Provide the [x, y] coordinate of the cell's center where the given text is located.  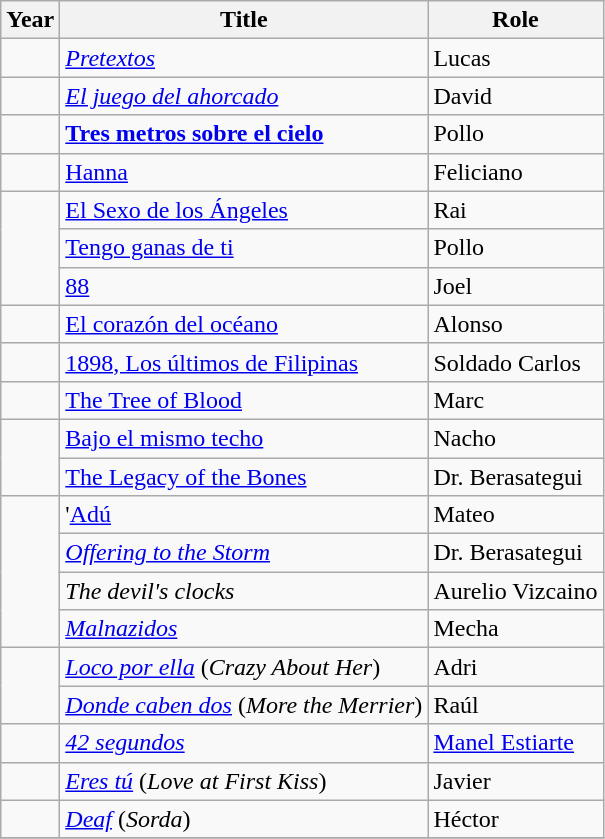
Marc [516, 400]
Feliciano [516, 172]
Malnazidos [244, 629]
El juego del ahorcado [244, 96]
Tengo ganas de ti [244, 248]
Hanna [244, 172]
The Tree of Blood [244, 400]
Title [244, 20]
Pretextos [244, 58]
1898, Los últimos de Filipinas [244, 362]
Alonso [516, 324]
Deaf (Sorda) [244, 819]
Eres tú (Love at First Kiss) [244, 781]
Raúl [516, 705]
Aurelio Vizcaino [516, 591]
David [516, 96]
El corazón del océano [244, 324]
Mecha [516, 629]
Rai [516, 210]
Donde caben dos (More the Merrier) [244, 705]
Héctor [516, 819]
Mateo [516, 515]
Role [516, 20]
Javier [516, 781]
The devil's clocks [244, 591]
Joel [516, 286]
'Adú [244, 515]
42 segundos [244, 743]
Bajo el mismo techo [244, 438]
Year [30, 20]
Soldado Carlos [516, 362]
Loco por ella (Crazy About Her) [244, 667]
Nacho [516, 438]
Adri [516, 667]
Lucas [516, 58]
88 [244, 286]
Manel Estiarte [516, 743]
El Sexo de los Ángeles [244, 210]
Tres metros sobre el cielo [244, 134]
The Legacy of the Bones [244, 477]
Offering to the Storm [244, 553]
